Pinpoint the cell where the given text exists, returning its (X, Y) midpoint coordinate. 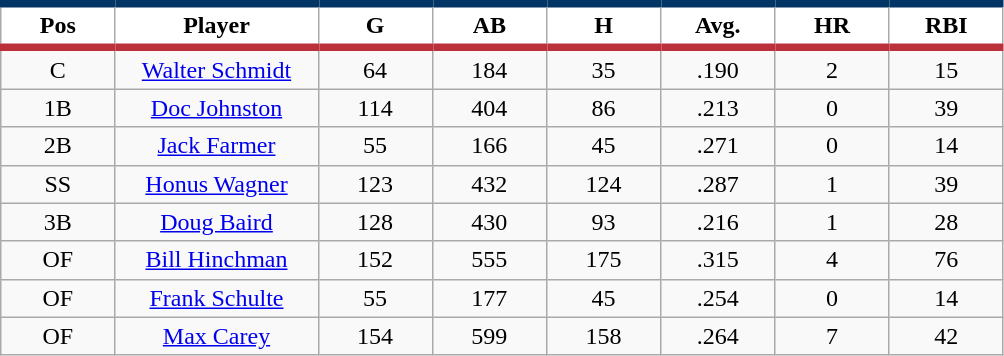
404 (489, 108)
1B (58, 108)
158 (603, 336)
.287 (718, 184)
.254 (718, 298)
7 (832, 336)
128 (375, 222)
Max Carey (216, 336)
.264 (718, 336)
C (58, 68)
28 (946, 222)
Avg. (718, 26)
64 (375, 68)
124 (603, 184)
93 (603, 222)
.271 (718, 146)
123 (375, 184)
HR (832, 26)
42 (946, 336)
3B (58, 222)
G (375, 26)
Walter Schmidt (216, 68)
Pos (58, 26)
177 (489, 298)
Frank Schulte (216, 298)
Player (216, 26)
166 (489, 146)
154 (375, 336)
86 (603, 108)
.315 (718, 260)
Bill Hinchman (216, 260)
4 (832, 260)
432 (489, 184)
AB (489, 26)
.216 (718, 222)
152 (375, 260)
RBI (946, 26)
.190 (718, 68)
Doc Johnston (216, 108)
2B (58, 146)
76 (946, 260)
Honus Wagner (216, 184)
H (603, 26)
114 (375, 108)
15 (946, 68)
430 (489, 222)
Doug Baird (216, 222)
SS (58, 184)
.213 (718, 108)
Jack Farmer (216, 146)
175 (603, 260)
184 (489, 68)
2 (832, 68)
599 (489, 336)
35 (603, 68)
555 (489, 260)
